Detect which cell encompasses the target text, then output its [x, y] center coordinate. 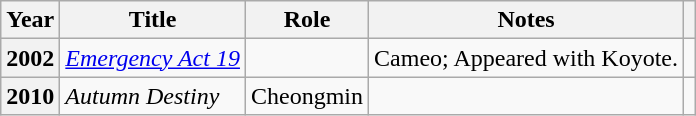
Cheongmin [306, 96]
Role [306, 20]
Title [153, 20]
Emergency Act 19 [153, 58]
Notes [526, 20]
2010 [30, 96]
2002 [30, 58]
Autumn Destiny [153, 96]
Cameo; Appeared with Koyote. [526, 58]
Year [30, 20]
